Return the (x, y) coordinate for the center point of the cell that contains the specified text.  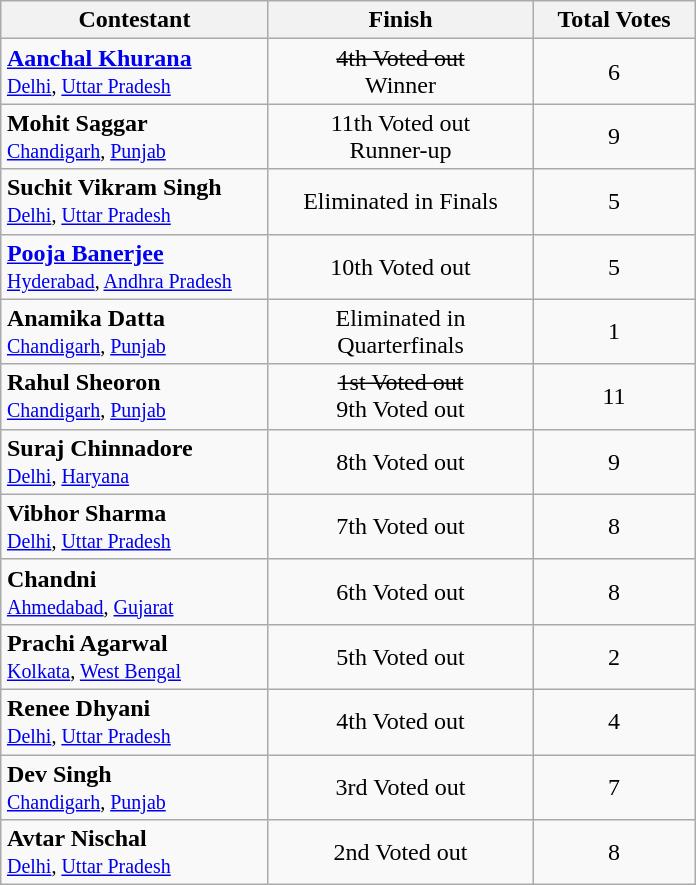
7th Voted out (400, 526)
3rd Voted out (400, 786)
7 (614, 786)
4th Voted outWinner (400, 72)
Eliminated in Finals (400, 202)
Dev SinghChandigarh, Punjab (134, 786)
Prachi AgarwalKolkata, West Bengal (134, 656)
11 (614, 396)
Suraj ChinnadoreDelhi, Haryana (134, 462)
Total Votes (614, 20)
1 (614, 332)
Eliminated in Quarterfinals (400, 332)
5th Voted out (400, 656)
2nd Voted out (400, 852)
4th Voted out (400, 722)
Contestant (134, 20)
Rahul SheoronChandigarh, Punjab (134, 396)
1st Voted out9th Voted out (400, 396)
Pooja BanerjeeHyderabad, Andhra Pradesh (134, 266)
Renee DhyaniDelhi, Uttar Pradesh (134, 722)
ChandniAhmedabad, Gujarat (134, 592)
10th Voted out (400, 266)
Anamika DattaChandigarh, Punjab (134, 332)
11th Voted outRunner-up (400, 136)
Avtar NischalDelhi, Uttar Pradesh (134, 852)
6 (614, 72)
6th Voted out (400, 592)
Vibhor SharmaDelhi, Uttar Pradesh (134, 526)
Suchit Vikram SinghDelhi, Uttar Pradesh (134, 202)
4 (614, 722)
8th Voted out (400, 462)
2 (614, 656)
Mohit SaggarChandigarh, Punjab (134, 136)
Finish (400, 20)
Aanchal Khurana Delhi, Uttar Pradesh (134, 72)
